Provide the [X, Y] coordinate of the cell's center where the given text is located.  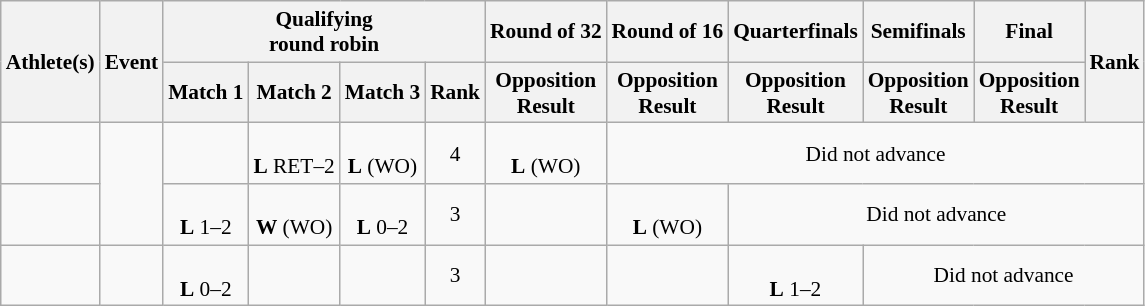
W (WO) [294, 214]
Match 2 [294, 92]
L RET–2 [294, 154]
Round of 32 [546, 32]
Match 1 [206, 92]
Final [1030, 32]
Semifinals [918, 32]
Quarterfinals [796, 32]
Round of 16 [668, 32]
Event [132, 62]
Qualifyinground robin [324, 32]
4 [455, 154]
Athlete(s) [50, 62]
Match 3 [382, 92]
